Capture the cell that displays the provided text and extract its [x, y] central coordinate. 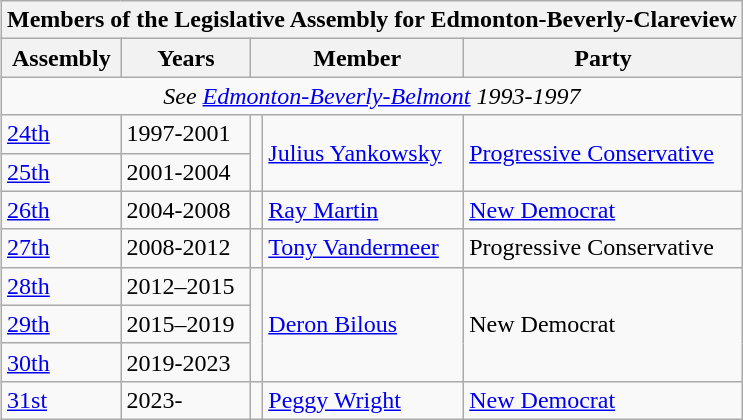
Years [186, 58]
2008-2012 [186, 248]
Party [604, 58]
Deron Bilous [364, 324]
Members of the Legislative Assembly for Edmonton-Beverly-Clareview [372, 20]
2004-2008 [186, 210]
2012–2015 [186, 286]
2001-2004 [186, 172]
2023- [186, 400]
Tony Vandermeer [364, 248]
Assembly [62, 58]
26th [62, 210]
28th [62, 286]
Member [358, 58]
Julius Yankowsky [364, 153]
31st [62, 400]
27th [62, 248]
29th [62, 324]
Ray Martin [364, 210]
See Edmonton-Beverly-Belmont 1993-1997 [372, 96]
Peggy Wright [364, 400]
1997-2001 [186, 134]
30th [62, 362]
24th [62, 134]
2015–2019 [186, 324]
2019-2023 [186, 362]
25th [62, 172]
